Locate the cell with the specified text and output its [X, Y] center coordinate. 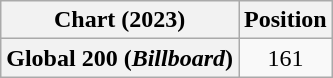
161 [285, 58]
Global 200 (Billboard) [120, 58]
Position [285, 20]
Chart (2023) [120, 20]
